Find where the given text appears and provide that cell's center as (X, Y) coordinate. 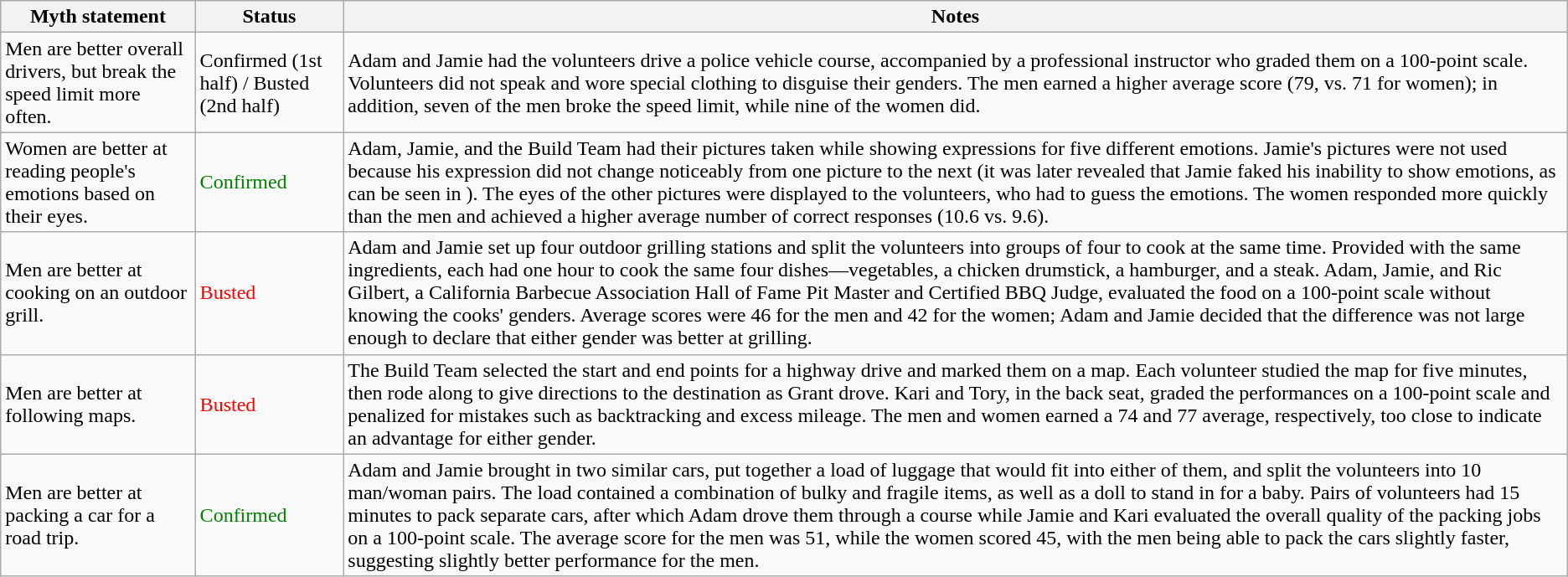
Men are better at packing a car for a road trip. (98, 515)
Men are better at cooking on an outdoor grill. (98, 293)
Notes (955, 17)
Confirmed (1st half) / Busted (2nd half) (270, 82)
Myth statement (98, 17)
Men are better at following maps. (98, 404)
Status (270, 17)
Men are better overall drivers, but break the speed limit more often. (98, 82)
Women are better at reading people's emotions based on their eyes. (98, 183)
